From the cell containing the given text, extract its center point as (x, y) coordinate. 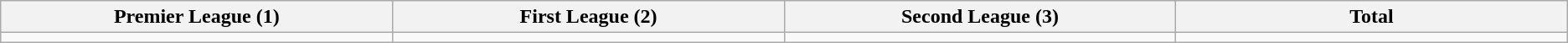
Premier League (1) (197, 17)
Second League (3) (980, 17)
Total (1372, 17)
First League (2) (588, 17)
